Return [x, y] of the center of cell containing provided text 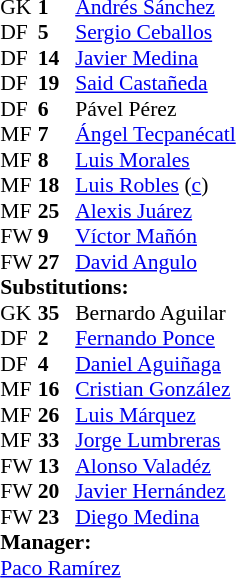
Luis Robles (c) [156, 185]
2 [57, 339]
25 [57, 211]
Víctor Mañón [156, 237]
Ángel Tecpanécatl [156, 135]
Javier Hernández [156, 491]
6 [57, 109]
13 [57, 466]
16 [57, 389]
35 [57, 313]
Javier Medina [156, 58]
Cristian González [156, 389]
20 [57, 491]
19 [57, 83]
5 [57, 33]
Luis Morales [156, 160]
Bernardo Aguilar [156, 313]
Said Castañeda [156, 83]
26 [57, 415]
Daniel Aguiñaga [156, 364]
Fernando Ponce [156, 339]
Sergio Ceballos [156, 33]
33 [57, 441]
8 [57, 160]
Pável Pérez [156, 109]
9 [57, 237]
18 [57, 185]
Alonso Valadéz [156, 466]
7 [57, 135]
23 [57, 517]
GK [19, 313]
Substitutions: [118, 287]
4 [57, 364]
Luis Márquez [156, 415]
Jorge Lumbreras [156, 441]
14 [57, 58]
Diego Medina [156, 517]
David Angulo [156, 262]
27 [57, 262]
Alexis Juárez [156, 211]
Manager: [118, 543]
